Pinpoint the cell where the given text exists, returning its [X, Y] midpoint coordinate. 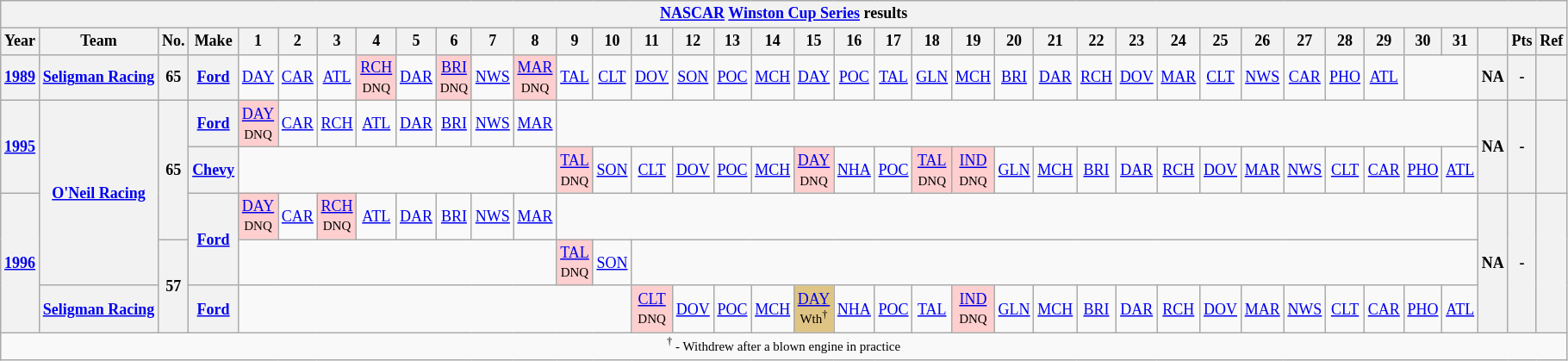
17 [893, 41]
Make [214, 41]
21 [1055, 41]
30 [1423, 41]
4 [376, 41]
BRIDNQ [453, 78]
19 [974, 41]
14 [773, 41]
O'Neil Racing [98, 193]
18 [932, 41]
20 [1014, 41]
27 [1304, 41]
2 [297, 41]
Year [21, 41]
1996 [21, 263]
15 [813, 41]
CLTDNQ [652, 308]
NASCAR Winston Cup Series results [784, 14]
MARDNQ [535, 78]
DAYWth† [813, 308]
1 [258, 41]
No. [174, 41]
† - Withdrew after a blown engine in practice [784, 346]
13 [732, 41]
26 [1262, 41]
28 [1346, 41]
31 [1460, 41]
9 [575, 41]
23 [1136, 41]
6 [453, 41]
16 [855, 41]
22 [1097, 41]
29 [1384, 41]
Team [98, 41]
3 [337, 41]
10 [612, 41]
1989 [21, 78]
Chevy [214, 170]
11 [652, 41]
12 [693, 41]
Ref [1552, 41]
57 [174, 286]
7 [493, 41]
8 [535, 41]
24 [1179, 41]
25 [1221, 41]
1995 [21, 146]
Pts [1521, 41]
5 [417, 41]
